Return (x, y) of the center of cell containing provided text 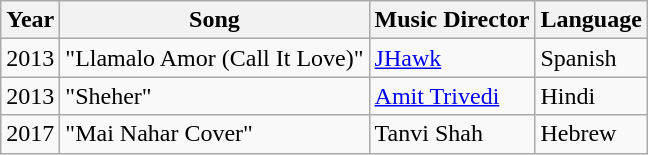
Tanvi Shah (452, 134)
JHawk (452, 58)
Hebrew (591, 134)
Language (591, 20)
Year (30, 20)
"Mai Nahar Cover" (214, 134)
Amit Trivedi (452, 96)
2017 (30, 134)
Hindi (591, 96)
Song (214, 20)
"Sheher" (214, 96)
Music Director (452, 20)
"Llamalo Amor (Call It Love)" (214, 58)
Spanish (591, 58)
